For the text-containing cell, return its midpoint in (x, y) coordinate format. 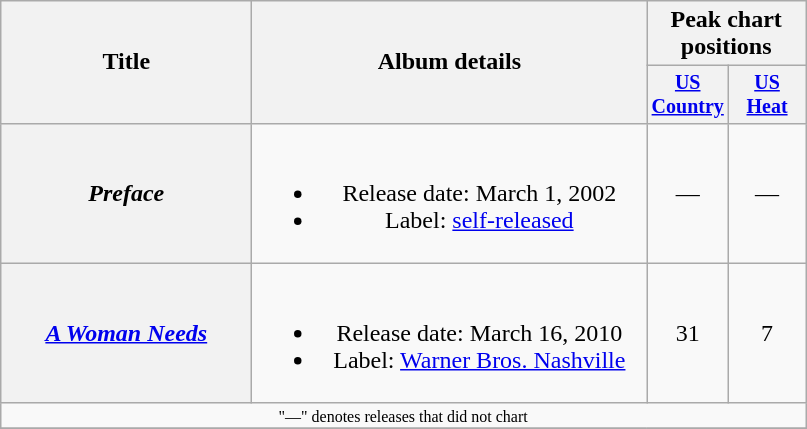
Release date: March 1, 2002Label: self-released (450, 193)
31 (688, 333)
US Heat (768, 94)
7 (768, 333)
A Woman Needs (126, 333)
Release date: March 16, 2010Label: Warner Bros. Nashville (450, 333)
Album details (450, 62)
"—" denotes releases that did not chart (404, 415)
US Country (688, 94)
Peak chartpositions (726, 34)
Title (126, 62)
Preface (126, 193)
